Extract the [x, y] coordinate from the center of the cell holding the provided text.  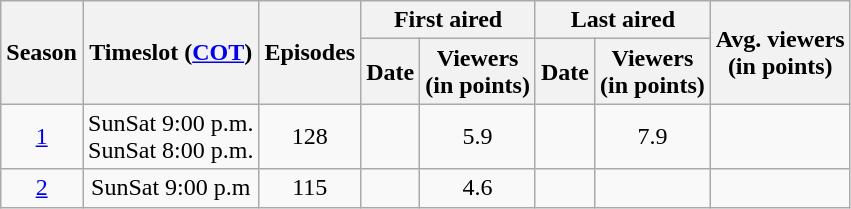
128 [310, 136]
Episodes [310, 52]
2 [42, 188]
SunSat 9:00 p.m [170, 188]
7.9 [653, 136]
First aired [448, 20]
5.9 [478, 136]
Avg. viewers(in points) [780, 52]
Season [42, 52]
1 [42, 136]
Last aired [622, 20]
Timeslot (COT) [170, 52]
SunSat 9:00 p.m. SunSat 8:00 p.m. [170, 136]
115 [310, 188]
4.6 [478, 188]
